Locate the cell with the specified text and output its [x, y] center coordinate. 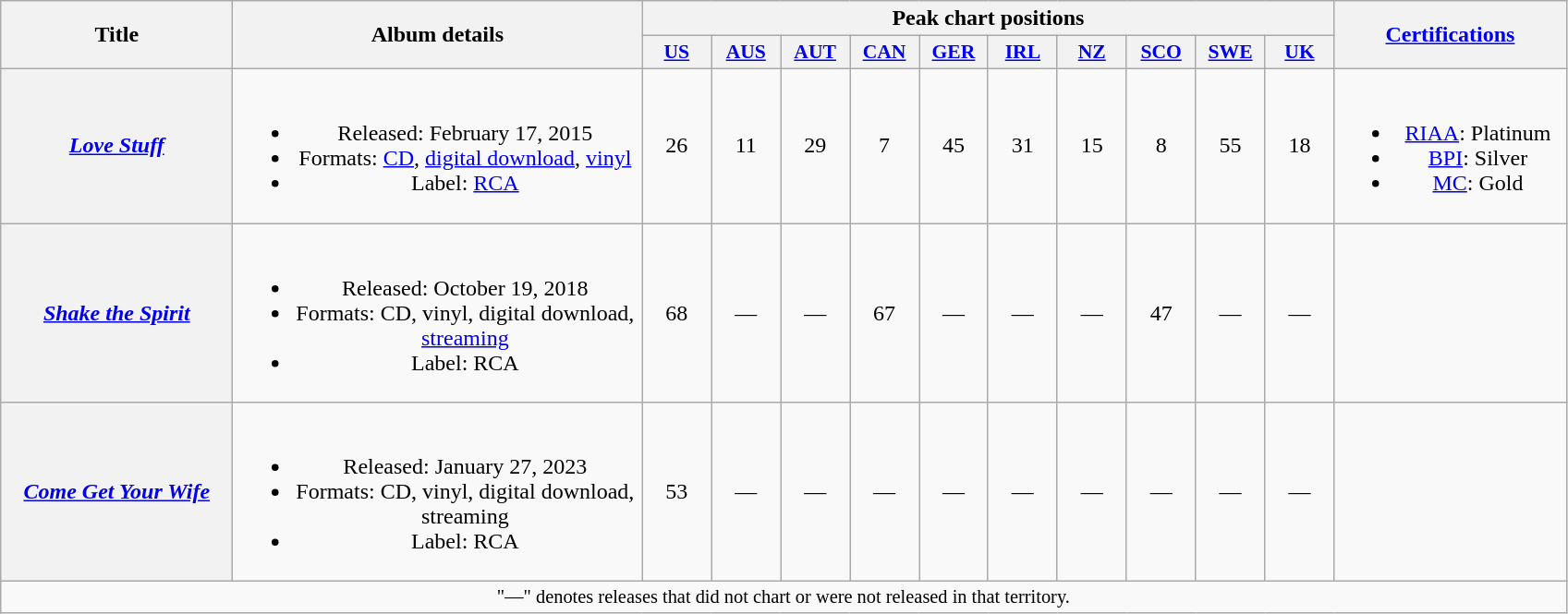
67 [885, 313]
Shake the Spirit [116, 313]
Peak chart positions [989, 18]
45 [954, 146]
IRL [1022, 53]
CAN [885, 53]
NZ [1092, 53]
26 [676, 146]
"—" denotes releases that did not chart or were not released in that territory. [784, 597]
Title [116, 35]
47 [1161, 313]
RIAA: PlatinumBPI: SilverMC: Gold [1451, 146]
Released: February 17, 2015Formats: CD, digital download, vinylLabel: RCA [438, 146]
Album details [438, 35]
AUT [815, 53]
GER [954, 53]
SCO [1161, 53]
53 [676, 492]
Come Get Your Wife [116, 492]
Certifications [1451, 35]
Released: October 19, 2018Formats: CD, vinyl, digital download, streamingLabel: RCA [438, 313]
UK [1299, 53]
29 [815, 146]
8 [1161, 146]
SWE [1231, 53]
55 [1231, 146]
Released: January 27, 2023Formats: CD, vinyl, digital download, streamingLabel: RCA [438, 492]
Love Stuff [116, 146]
31 [1022, 146]
AUS [747, 53]
US [676, 53]
11 [747, 146]
68 [676, 313]
18 [1299, 146]
7 [885, 146]
15 [1092, 146]
